Provide the [X, Y] coordinate of the cell's center where the given text is located.  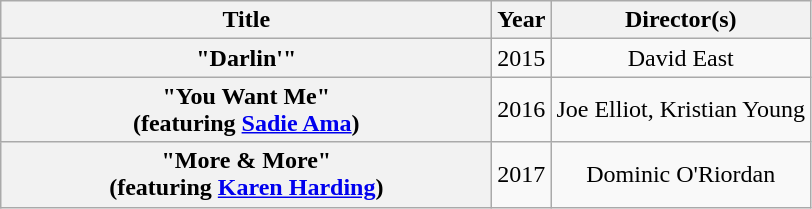
David East [681, 58]
Year [522, 20]
2015 [522, 58]
"Darlin'" [246, 58]
2016 [522, 110]
"More & More"(featuring Karen Harding) [246, 174]
2017 [522, 174]
Title [246, 20]
Dominic O'Riordan [681, 174]
Joe Elliot, Kristian Young [681, 110]
"You Want Me"(featuring Sadie Ama) [246, 110]
Director(s) [681, 20]
